Identify which cell holds the provided text, then report its [X, Y] central coordinate. 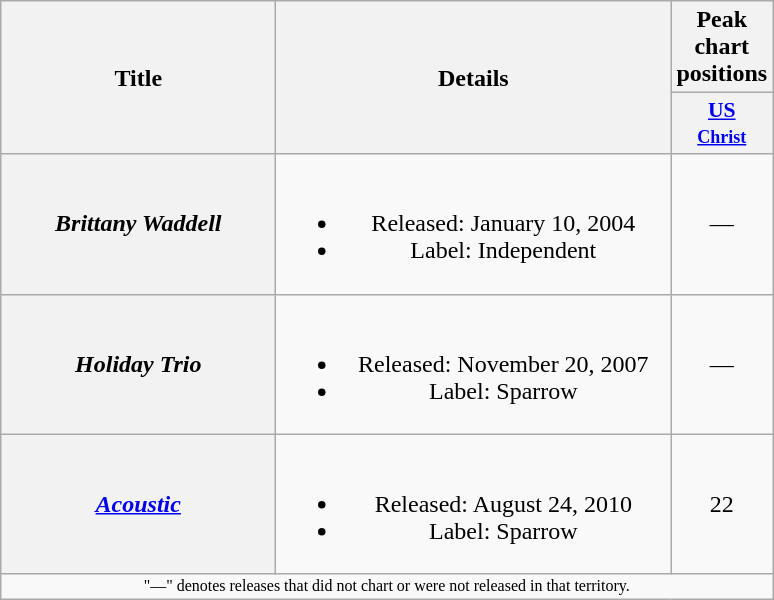
Details [474, 78]
Brittany Waddell [138, 224]
22 [722, 504]
Released: August 24, 2010Label: Sparrow [474, 504]
Peak chart positions [722, 47]
Title [138, 78]
Acoustic [138, 504]
USChrist [722, 124]
"—" denotes releases that did not chart or were not released in that territory. [387, 586]
Released: November 20, 2007Label: Sparrow [474, 364]
Holiday Trio [138, 364]
Released: January 10, 2004Label: Independent [474, 224]
